Locate the cell with the specified text and output its [X, Y] center coordinate. 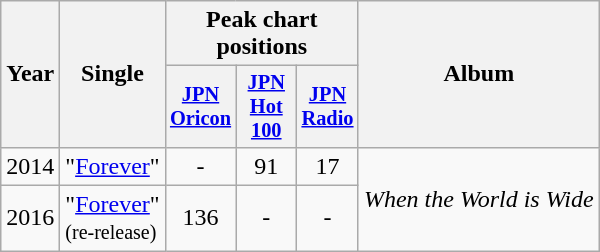
2016 [30, 218]
17 [328, 166]
Year [30, 74]
Peak chart positions [262, 34]
2014 [30, 166]
JPNRadio [328, 107]
136 [200, 218]
Album [478, 74]
91 [266, 166]
When the World is Wide [478, 198]
Single [112, 74]
JPNHot 100 [266, 107]
JPNOricon [200, 107]
"Forever"(re-release) [112, 218]
"Forever" [112, 166]
